Locate the cell with the specified text and output its (x, y) center coordinate. 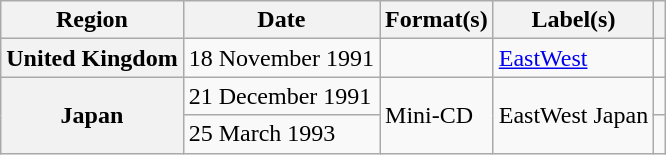
EastWest (573, 58)
Mini-CD (437, 115)
Japan (92, 115)
Format(s) (437, 20)
18 November 1991 (281, 58)
Date (281, 20)
United Kingdom (92, 58)
25 March 1993 (281, 134)
Region (92, 20)
Label(s) (573, 20)
EastWest Japan (573, 115)
21 December 1991 (281, 96)
